Extract the (X, Y) coordinate from the center of the cell holding the provided text.  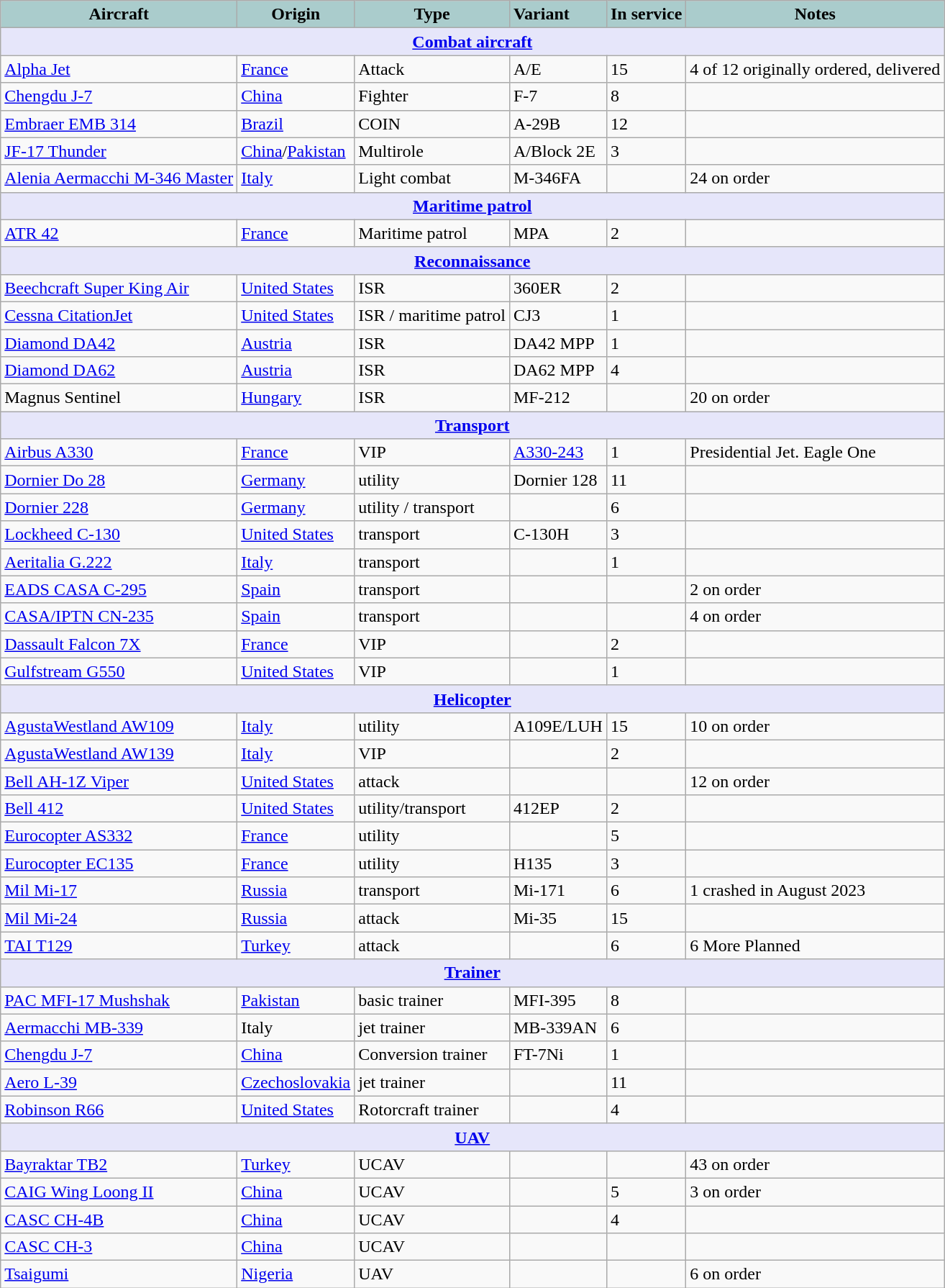
A/E (558, 69)
Diamond DA62 (119, 371)
CASA/IPTN CN-235 (119, 617)
Brazil (296, 124)
MB-339AN (558, 1028)
43 on order (816, 1164)
utility/transport (432, 809)
Tsaigumi (119, 1274)
Mil Mi-24 (119, 918)
Czechoslovakia (296, 1082)
C-130H (558, 535)
In service (646, 14)
A109E/LUH (558, 726)
AgustaWestland AW139 (119, 753)
Attack (432, 69)
4 of 12 originally ordered, delivered (816, 69)
CASC CH-4B (119, 1220)
12 (646, 124)
basic trainer (432, 1000)
Robinson R66 (119, 1110)
Type (432, 14)
Nigeria (296, 1274)
Trainer (472, 973)
EADS CASA C-295 (119, 589)
Dornier Do 28 (119, 480)
A-29B (558, 124)
6 on order (816, 1274)
Mi-171 (558, 891)
Diamond DA42 (119, 343)
ATR 42 (119, 233)
AgustaWestland AW109 (119, 726)
Beechcraft Super King Air (119, 288)
Bell 412 (119, 809)
FT-7Ni (558, 1055)
F-7 (558, 96)
360ER (558, 288)
Transport (472, 425)
Eurocopter EC135 (119, 863)
Dornier 228 (119, 507)
20 on order (816, 398)
Cessna CitationJet (119, 315)
Pakistan (296, 1000)
utility / transport (432, 507)
MPA (558, 233)
24 on order (816, 178)
Light combat (432, 178)
3 on order (816, 1192)
Origin (296, 14)
Mil Mi-17 (119, 891)
12 on order (816, 781)
Aermacchi MB-339 (119, 1028)
Reconnaissance (472, 260)
412EP (558, 809)
10 on order (816, 726)
Alpha Jet (119, 69)
Embraer EMB 314 (119, 124)
Conversion trainer (432, 1055)
Bell AH-1Z Viper (119, 781)
JF-17 Thunder (119, 151)
COIN (432, 124)
Mi-35 (558, 918)
CASC CH-3 (119, 1247)
Rotorcraft trainer (432, 1110)
Airbus A330 (119, 453)
Dassault Falcon 7X (119, 644)
Dornier 128 (558, 480)
H135 (558, 863)
Magnus Sentinel (119, 398)
Hungary (296, 398)
Helicopter (472, 699)
CJ3 (558, 315)
Combat aircraft (472, 42)
Presidential Jet. Eagle One (816, 453)
4 on order (816, 617)
Aero L-39 (119, 1082)
A/Block 2E (558, 151)
Fighter (432, 96)
TAI T129 (119, 945)
Aeritalia G.222 (119, 562)
Multirole (432, 151)
ISR / maritime patrol (432, 315)
1 crashed in August 2023 (816, 891)
Bayraktar TB2 (119, 1164)
6 More Planned (816, 945)
M-346FA (558, 178)
Aircraft (119, 14)
Lockheed C-130 (119, 535)
Variant (558, 14)
DA62 MPP (558, 371)
Eurocopter AS332 (119, 836)
MF-212 (558, 398)
CAIG Wing Loong II (119, 1192)
PAC MFI-17 Mushshak (119, 1000)
DA42 MPP (558, 343)
2 on order (816, 589)
Alenia Aermacchi M-346 Master (119, 178)
Notes (816, 14)
China/Pakistan (296, 151)
MFI-395 (558, 1000)
A330-243 (558, 453)
Gulfstream G550 (119, 671)
